From the cell containing the given text, extract its center point as [x, y] coordinate. 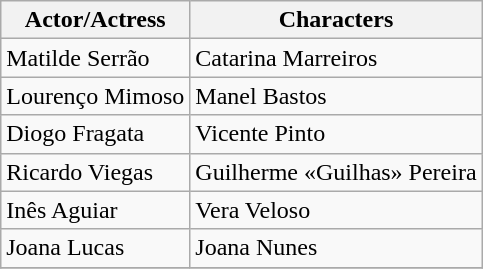
Vera Veloso [336, 210]
Diogo Fragata [96, 134]
Inês Aguiar [96, 210]
Actor/Actress [96, 20]
Joana Lucas [96, 248]
Guilherme «Guilhas» Pereira [336, 172]
Catarina Marreiros [336, 58]
Vicente Pinto [336, 134]
Joana Nunes [336, 248]
Ricardo Viegas [96, 172]
Lourenço Mimoso [96, 96]
Matilde Serrão [96, 58]
Manel Bastos [336, 96]
Characters [336, 20]
